Locate the cell with the specified text and output its (x, y) center coordinate. 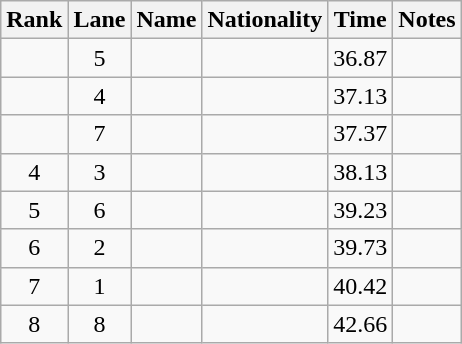
2 (100, 248)
38.13 (360, 172)
1 (100, 286)
Notes (427, 20)
37.37 (360, 134)
Time (360, 20)
Rank (34, 20)
42.66 (360, 324)
3 (100, 172)
Nationality (265, 20)
40.42 (360, 286)
39.73 (360, 248)
36.87 (360, 58)
37.13 (360, 96)
Name (166, 20)
Lane (100, 20)
39.23 (360, 210)
